Return (x, y) of the center of cell containing provided text 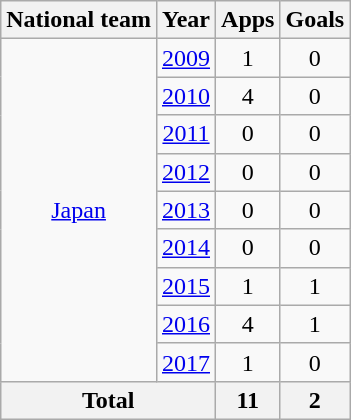
2 (315, 400)
2013 (186, 210)
2012 (186, 172)
2009 (186, 58)
2016 (186, 324)
11 (248, 400)
2011 (186, 134)
Total (108, 400)
2014 (186, 248)
2010 (186, 96)
2017 (186, 362)
National team (79, 20)
Year (186, 20)
2015 (186, 286)
Japan (79, 210)
Apps (248, 20)
Goals (315, 20)
